Output the [X, Y] coordinate of the center of the cell containing the given text.  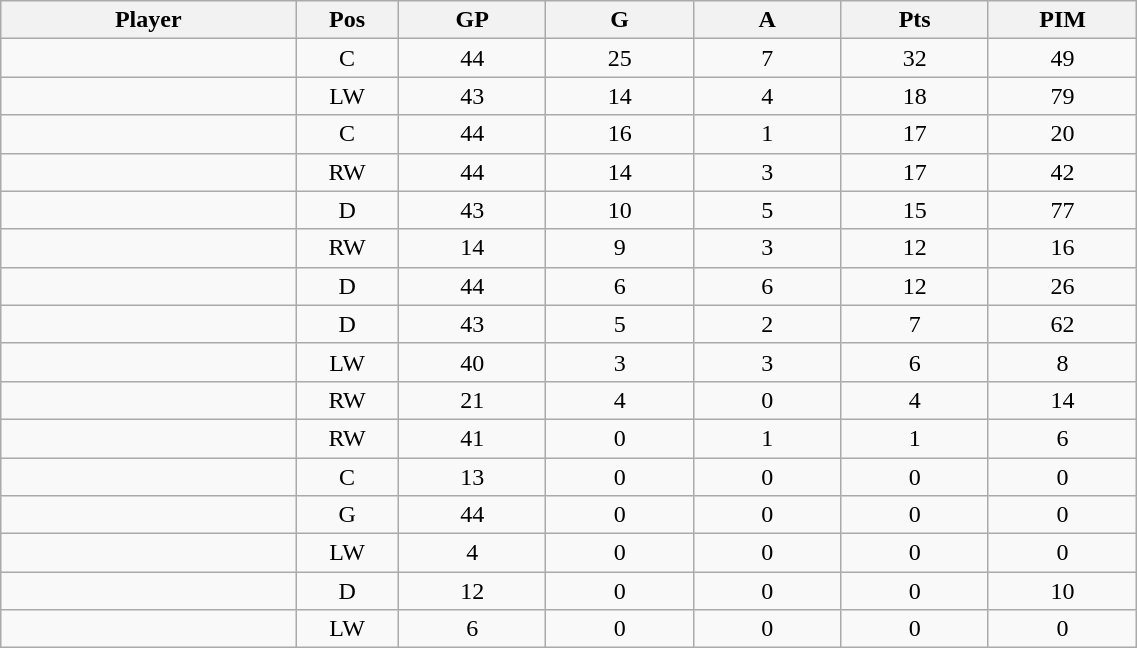
49 [1062, 58]
GP [472, 20]
79 [1062, 96]
15 [914, 210]
77 [1062, 210]
26 [1062, 286]
62 [1062, 324]
32 [914, 58]
41 [472, 438]
8 [1062, 362]
2 [766, 324]
Pts [914, 20]
A [766, 20]
Player [148, 20]
20 [1062, 134]
25 [620, 58]
40 [472, 362]
PIM [1062, 20]
13 [472, 477]
18 [914, 96]
21 [472, 400]
9 [620, 248]
Pos [348, 20]
42 [1062, 172]
